Identify which cell holds the provided text, then report its [x, y] central coordinate. 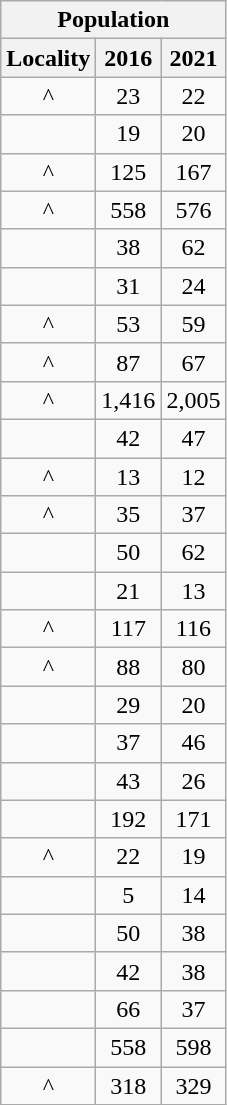
125 [128, 172]
66 [128, 1009]
24 [194, 286]
80 [194, 667]
2016 [128, 58]
2,005 [194, 400]
1,416 [128, 400]
329 [194, 1085]
47 [194, 438]
598 [194, 1047]
35 [128, 515]
67 [194, 362]
12 [194, 477]
23 [128, 96]
14 [194, 895]
192 [128, 819]
59 [194, 324]
318 [128, 1085]
21 [128, 591]
26 [194, 781]
Population [114, 20]
116 [194, 629]
46 [194, 743]
5 [128, 895]
43 [128, 781]
29 [128, 705]
2021 [194, 58]
576 [194, 210]
171 [194, 819]
Locality [48, 58]
88 [128, 667]
53 [128, 324]
31 [128, 286]
117 [128, 629]
87 [128, 362]
167 [194, 172]
